Search for the cell housing the specified text and yield its [x, y] center coordinate. 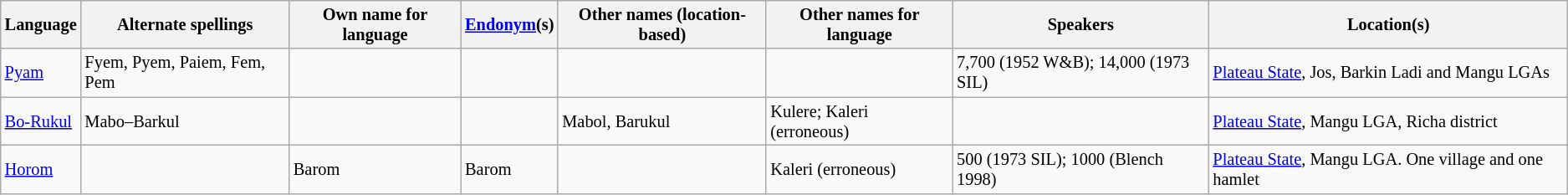
Mabo–Barkul [186, 121]
Horom [41, 169]
Kulere; Kaleri (erroneous) [860, 121]
Location(s) [1388, 24]
Plateau State, Jos, Barkin Ladi and Mangu LGAs [1388, 73]
Language [41, 24]
Plateau State, Mangu LGA. One village and one hamlet [1388, 169]
Other names (location-based) [662, 24]
Fyem, Pyem, Paiem, Fem, Pem [186, 73]
Other names for language [860, 24]
7,700 (1952 W&B); 14,000 (1973 SIL) [1080, 73]
Plateau State, Mangu LGA, Richa district [1388, 121]
Own name for language [375, 24]
Pyam [41, 73]
Bo-Rukul [41, 121]
Endonym(s) [509, 24]
Speakers [1080, 24]
Alternate spellings [186, 24]
500 (1973 SIL); 1000 (Blench 1998) [1080, 169]
Mabol, Barukul [662, 121]
Kaleri (erroneous) [860, 169]
